Pinpoint the cell where the given text exists, returning its (x, y) midpoint coordinate. 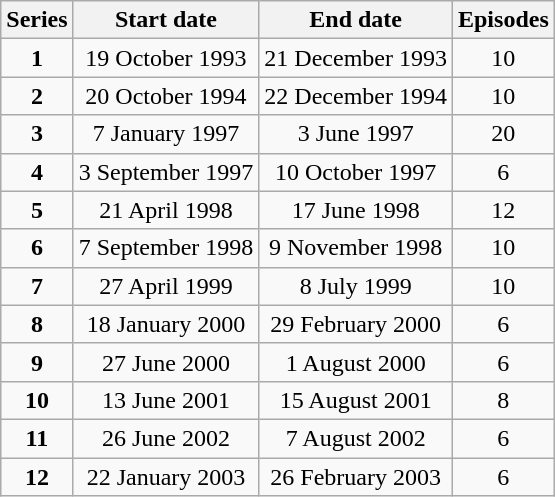
1 August 2000 (356, 362)
7 September 1998 (166, 248)
21 April 1998 (166, 210)
9 November 1998 (356, 248)
4 (37, 172)
7 (37, 286)
3 September 1997 (166, 172)
11 (37, 438)
Series (37, 20)
7 August 2002 (356, 438)
19 October 1993 (166, 58)
7 January 1997 (166, 134)
3 June 1997 (356, 134)
26 June 2002 (166, 438)
5 (37, 210)
End date (356, 20)
2 (37, 96)
17 June 1998 (356, 210)
20 (503, 134)
29 February 2000 (356, 324)
15 August 2001 (356, 400)
22 December 1994 (356, 96)
9 (37, 362)
20 October 1994 (166, 96)
26 February 2003 (356, 477)
21 December 1993 (356, 58)
1 (37, 58)
18 January 2000 (166, 324)
27 April 1999 (166, 286)
Start date (166, 20)
10 October 1997 (356, 172)
3 (37, 134)
13 June 2001 (166, 400)
22 January 2003 (166, 477)
8 July 1999 (356, 286)
Episodes (503, 20)
27 June 2000 (166, 362)
